Identify which cell holds the provided text, then report its (X, Y) central coordinate. 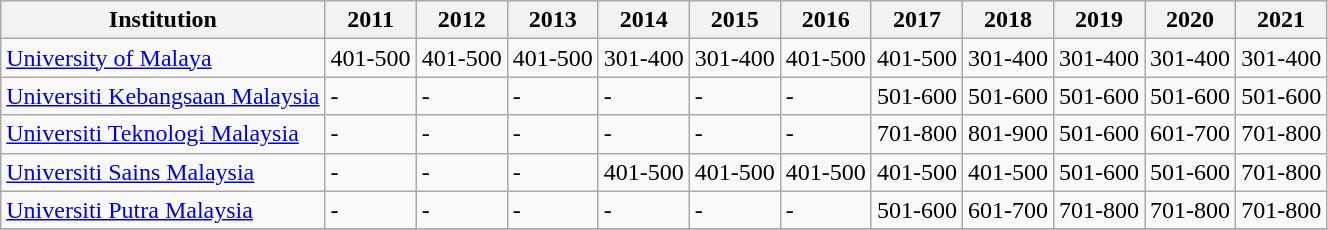
2013 (552, 20)
Institution (163, 20)
2016 (826, 20)
2021 (1282, 20)
2014 (644, 20)
2015 (734, 20)
University of Malaya (163, 58)
Universiti Putra Malaysia (163, 210)
2018 (1008, 20)
Universiti Sains Malaysia (163, 172)
Universiti Teknologi Malaysia (163, 134)
801-900 (1008, 134)
2011 (370, 20)
2020 (1190, 20)
Universiti Kebangsaan Malaysia (163, 96)
2017 (916, 20)
2012 (462, 20)
2019 (1098, 20)
